Detect which cell encompasses the target text, then output its (x, y) center coordinate. 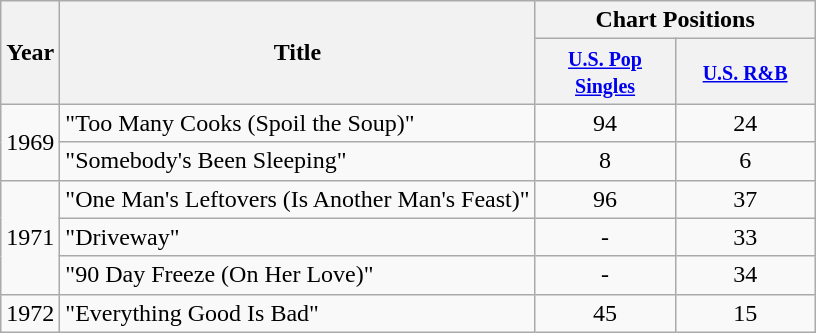
33 (745, 237)
34 (745, 275)
Chart Positions (675, 20)
U.S. Pop Singles (605, 72)
"One Man's Leftovers (Is Another Man's Feast)" (298, 199)
Year (30, 52)
6 (745, 161)
"Everything Good Is Bad" (298, 313)
1972 (30, 313)
24 (745, 123)
U.S. R&B (745, 72)
"90 Day Freeze (On Her Love)" (298, 275)
1969 (30, 142)
37 (745, 199)
1971 (30, 237)
45 (605, 313)
94 (605, 123)
"Somebody's Been Sleeping" (298, 161)
"Too Many Cooks (Spoil the Soup)" (298, 123)
8 (605, 161)
Title (298, 52)
15 (745, 313)
96 (605, 199)
"Driveway" (298, 237)
